Locate the cell with the specified text and output its (X, Y) center coordinate. 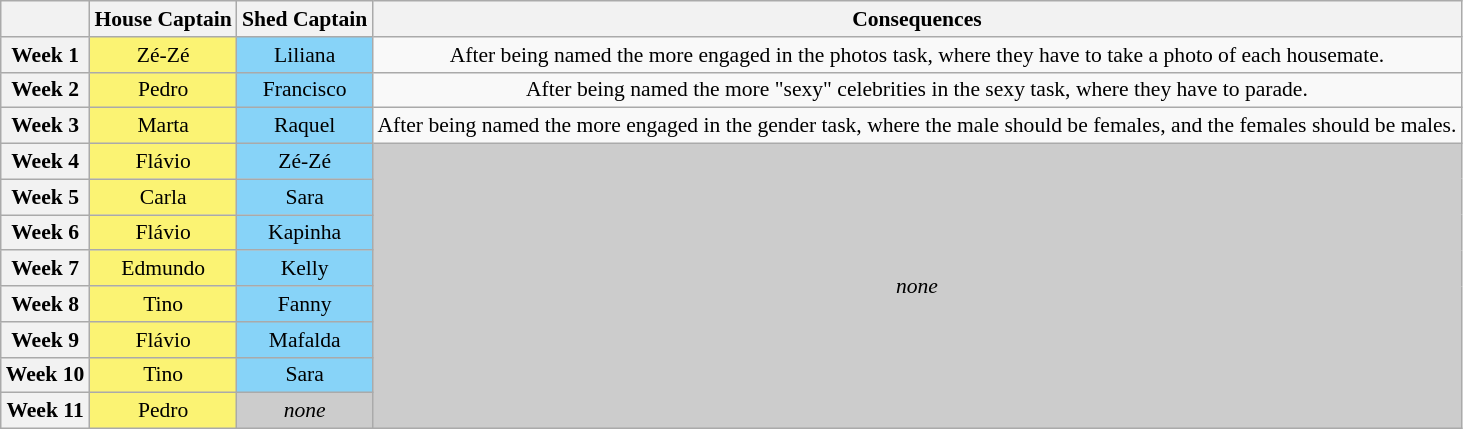
Week 8 (46, 304)
Week 5 (46, 197)
Mafalda (304, 340)
Week 4 (46, 162)
Liliana (304, 55)
Week 11 (46, 411)
Francisco (304, 90)
Shed Captain (304, 19)
Week 6 (46, 233)
After being named the more engaged in the gender task, where the male should be females, and the females should be males. (916, 126)
Edmundo (162, 269)
House Captain (162, 19)
After being named the more "sexy" celebrities in the sexy task, where they have to parade. (916, 90)
Week 1 (46, 55)
Week 3 (46, 126)
Week 2 (46, 90)
Kelly (304, 269)
Fanny (304, 304)
After being named the more engaged in the photos task, where they have to take a photo of each housemate. (916, 55)
Consequences (916, 19)
Week 7 (46, 269)
Raquel (304, 126)
Week 9 (46, 340)
Kapinha (304, 233)
Marta (162, 126)
Carla (162, 197)
Week 10 (46, 375)
